Return (X, Y) of the center of cell containing provided text 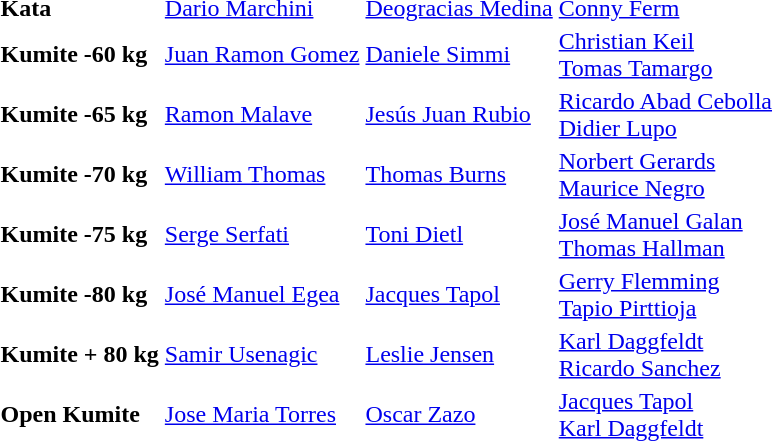
Jacques Tapol (459, 294)
José Manuel Galan Thomas Hallman (665, 234)
José Manuel Egea (262, 294)
Karl Daggfeldt Ricardo Sanchez (665, 354)
Toni Dietl (459, 234)
Daniele Simmi (459, 54)
William Thomas (262, 174)
Norbert Gerards Maurice Negro (665, 174)
Ramon Malave (262, 114)
Serge Serfati (262, 234)
Leslie Jensen (459, 354)
Gerry Flemming Tapio Pirttioja (665, 294)
Thomas Burns (459, 174)
Samir Usenagic (262, 354)
Jesús Juan Rubio (459, 114)
Juan Ramon Gomez (262, 54)
Christian Keil Tomas Tamargo (665, 54)
Ricardo Abad Cebolla Didier Lupo (665, 114)
